From the cell containing the given text, extract its center point as (x, y) coordinate. 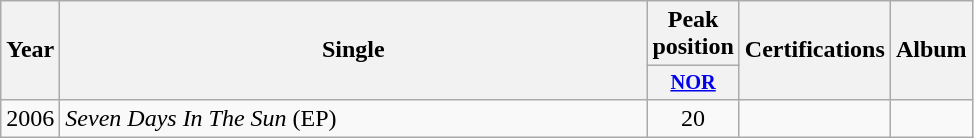
2006 (30, 118)
20 (693, 118)
Certifications (814, 50)
Peak position (693, 34)
Album (931, 50)
Seven Days In The Sun (EP) (354, 118)
NOR (693, 83)
Single (354, 50)
Year (30, 50)
